Locate the cell with the specified text and output its [x, y] center coordinate. 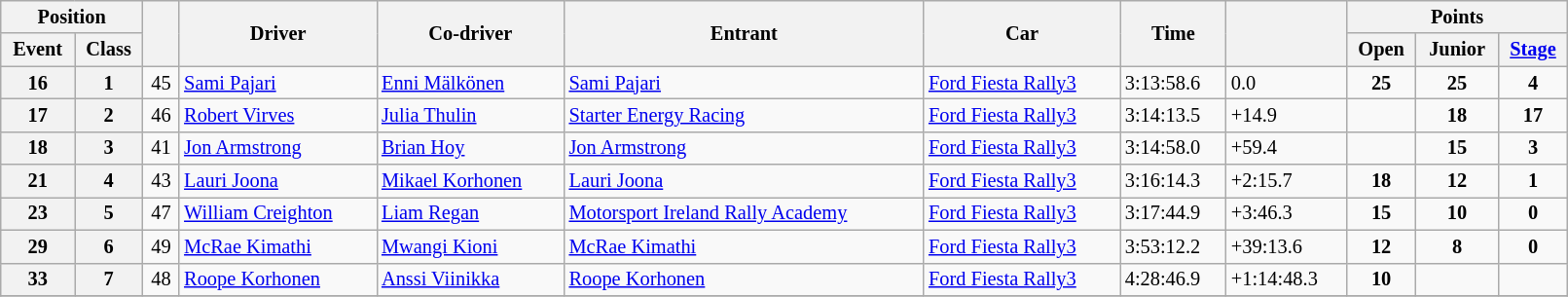
Mwangi Kioni [471, 246]
Event [38, 50]
3:14:13.5 [1174, 115]
Junior [1457, 50]
29 [38, 246]
3:16:14.3 [1174, 181]
Points [1456, 17]
Position [72, 17]
+1:14:48.3 [1287, 279]
William Creighton [278, 213]
6 [109, 246]
Mikael Korhonen [471, 181]
46 [162, 115]
3:17:44.9 [1174, 213]
48 [162, 279]
47 [162, 213]
3:13:58.6 [1174, 83]
0.0 [1287, 83]
Julia Thulin [471, 115]
4:28:46.9 [1174, 279]
Class [109, 50]
5 [109, 213]
Driver [278, 33]
2 [109, 115]
+59.4 [1287, 148]
Time [1174, 33]
Entrant [744, 33]
Robert Virves [278, 115]
16 [38, 83]
Stage [1533, 50]
41 [162, 148]
3:14:58.0 [1174, 148]
23 [38, 213]
Co-driver [471, 33]
+3:46.3 [1287, 213]
33 [38, 279]
Motorsport Ireland Rally Academy [744, 213]
Liam Regan [471, 213]
45 [162, 83]
49 [162, 246]
Starter Energy Racing [744, 115]
Brian Hoy [471, 148]
+14.9 [1287, 115]
Anssi Viinikka [471, 279]
Enni Mälkönen [471, 83]
21 [38, 181]
43 [162, 181]
Open [1381, 50]
7 [109, 279]
8 [1457, 246]
+39:13.6 [1287, 246]
+2:15.7 [1287, 181]
3:53:12.2 [1174, 246]
Car [1022, 33]
